Capture the cell that displays the provided text and extract its [X, Y] central coordinate. 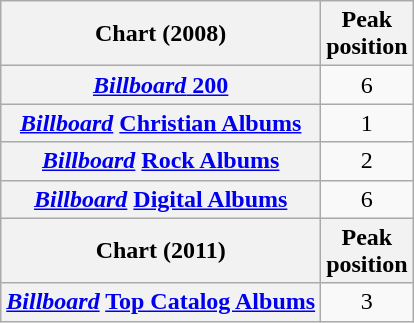
2 [367, 161]
1 [367, 123]
Chart (2008) [161, 34]
Billboard 200 [161, 85]
Billboard Top Catalog Albums [161, 302]
Billboard Digital Albums [161, 199]
Billboard Rock Albums [161, 161]
3 [367, 302]
Chart (2011) [161, 250]
Billboard Christian Albums [161, 123]
